Search for the cell housing the specified text and yield its (x, y) center coordinate. 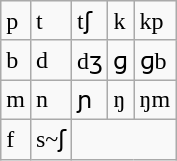
dʒ (90, 60)
ɲ (90, 100)
ɡ (121, 60)
b (16, 60)
t (50, 21)
kp (155, 21)
n (50, 100)
m (16, 100)
k (121, 21)
p (16, 21)
ŋm (155, 100)
s~ʃ (50, 139)
d (50, 60)
ŋ (121, 100)
f (16, 139)
tʃ (90, 21)
ɡb (155, 60)
